Find where the given text appears and provide that cell's center as (x, y) coordinate. 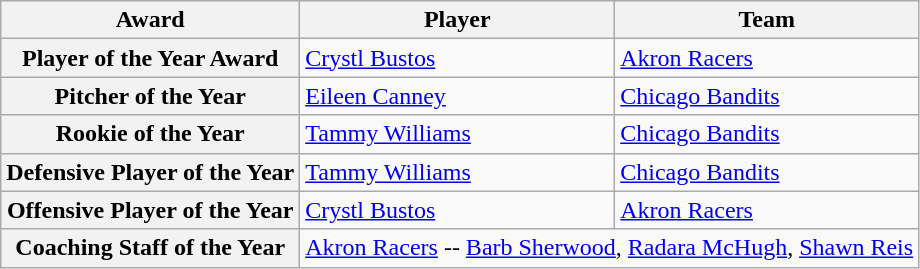
Eileen Canney (458, 96)
Player of the Year Award (150, 58)
Coaching Staff of the Year (150, 248)
Akron Racers -- Barb Sherwood, Radara McHugh, Shawn Reis (610, 248)
Rookie of the Year (150, 134)
Pitcher of the Year (150, 96)
Team (767, 20)
Defensive Player of the Year (150, 172)
Award (150, 20)
Offensive Player of the Year (150, 210)
Player (458, 20)
